From the cell containing the given text, extract its center point as [x, y] coordinate. 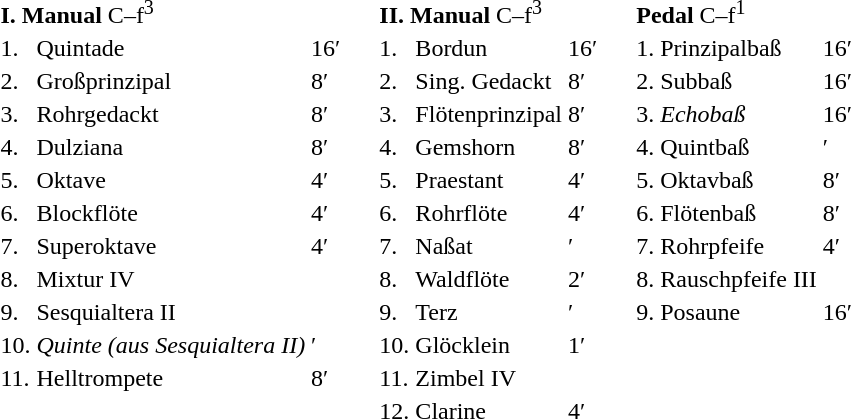
Rauschpfeife III [739, 279]
Praestant [489, 180]
Rohrflöte [489, 213]
Blockflöte [171, 213]
Zimbel IV [489, 378]
Superoktave [171, 246]
Flötenbaß [739, 213]
Helltrompete [171, 378]
Quinte (aus Sesquialtera II) [171, 345]
Echobaß [739, 114]
Gemshorn [489, 147]
Flötenprinzipal [489, 114]
2′ [583, 279]
Naßat [489, 246]
Rohrgedackt [171, 114]
Dulziana [171, 147]
Waldflöte [489, 279]
11. [394, 378]
Subbaß [739, 81]
Prinzipalbaß [739, 48]
Sing. Gedackt [489, 81]
10. [394, 345]
Großprinzipal [171, 81]
Oktave [171, 180]
Quintbaß [739, 147]
Posaune [739, 312]
Sesquialtera II [171, 312]
1′ [583, 345]
Bordun [489, 48]
Oktavbaß [739, 180]
Mixtur IV [171, 279]
Rohrpfeife [739, 246]
Quintade [171, 48]
Glöcklein [489, 345]
Terz [489, 312]
